Extract the [X, Y] coordinate from the center of the cell holding the provided text.  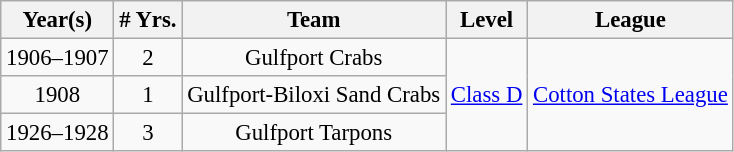
Gulfport-Biloxi Sand Crabs [314, 95]
1926–1928 [58, 133]
Class D [487, 96]
Cotton States League [630, 96]
Level [487, 20]
Team [314, 20]
3 [148, 133]
Gulfport Crabs [314, 58]
# Yrs. [148, 20]
League [630, 20]
1908 [58, 95]
Year(s) [58, 20]
2 [148, 58]
Gulfport Tarpons [314, 133]
1906–1907 [58, 58]
1 [148, 95]
